Provide the [x, y] coordinate of the cell's center where the given text is located.  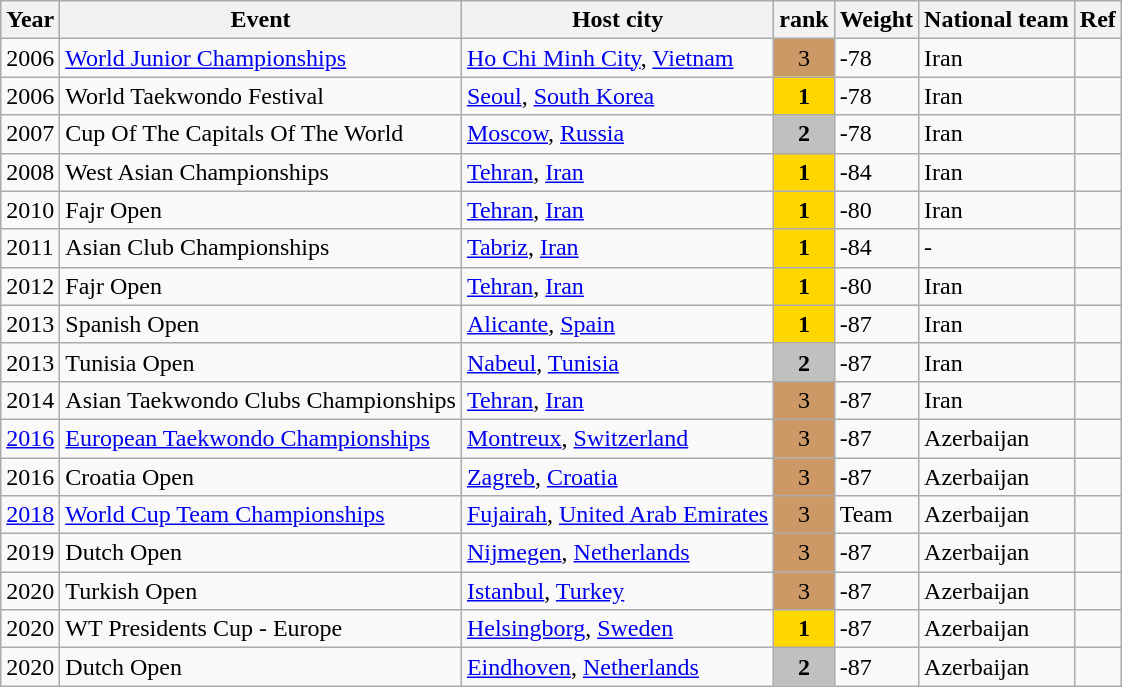
World Cup Team Championships [261, 515]
Ref [1098, 20]
Year [30, 20]
- [997, 248]
Helsingborg, Sweden [617, 629]
Asian Club Championships [261, 248]
Nabeul, Tunisia [617, 362]
World Junior Championships [261, 58]
Nijmegen, Netherlands [617, 553]
2012 [30, 286]
Fujairah, United Arab Emirates [617, 515]
2007 [30, 134]
Asian Taekwondo Clubs Championships [261, 400]
Ho Chi Minh City, Vietnam [617, 58]
2018 [30, 515]
Tabriz, Iran [617, 248]
Zagreb, Croatia [617, 477]
Team [876, 515]
Croatia Open [261, 477]
Seoul, South Korea [617, 96]
2008 [30, 172]
rank [804, 20]
2014 [30, 400]
Event [261, 20]
Turkish Open [261, 591]
WT Presidents Cup - Europe [261, 629]
Montreux, Switzerland [617, 438]
Cup Of The Capitals Of The World [261, 134]
Spanish Open [261, 324]
National team [997, 20]
Host city [617, 20]
Eindhoven, Netherlands [617, 667]
World Taekwondo Festival [261, 96]
Moscow, Russia [617, 134]
West Asian Championships [261, 172]
Alicante, Spain [617, 324]
2010 [30, 210]
Istanbul, Turkey [617, 591]
Weight [876, 20]
Tunisia Open [261, 362]
European Taekwondo Championships [261, 438]
2019 [30, 553]
2011 [30, 248]
